Capture the cell that displays the provided text and extract its (X, Y) central coordinate. 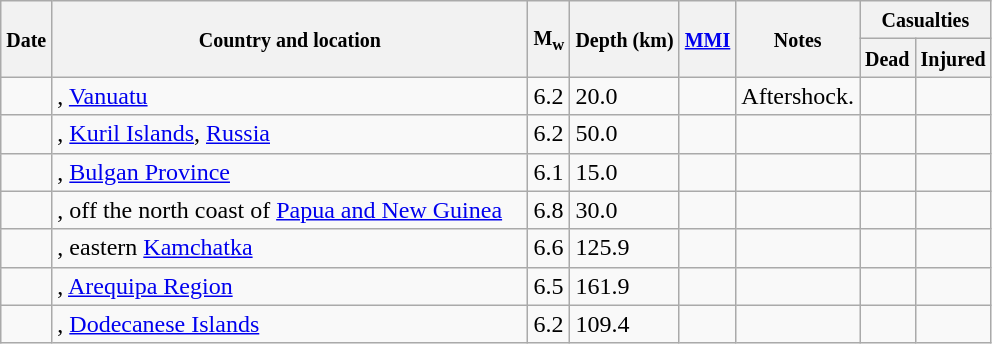
Notes (798, 39)
Injured (953, 58)
MMI (708, 39)
109.4 (624, 324)
, Dodecanese Islands (290, 324)
6.8 (549, 210)
Aftershock. (798, 96)
, Kuril Islands, Russia (290, 134)
, eastern Kamchatka (290, 248)
30.0 (624, 210)
Casualties (926, 20)
Date (26, 39)
125.9 (624, 248)
20.0 (624, 96)
, Bulgan Province (290, 172)
, Vanuatu (290, 96)
50.0 (624, 134)
, off the north coast of Papua and New Guinea (290, 210)
15.0 (624, 172)
Mw (549, 39)
6.5 (549, 286)
6.6 (549, 248)
Country and location (290, 39)
Dead (888, 58)
161.9 (624, 286)
Depth (km) (624, 39)
, Arequipa Region (290, 286)
6.1 (549, 172)
